Output the [x, y] coordinate of the center of the cell containing the given text.  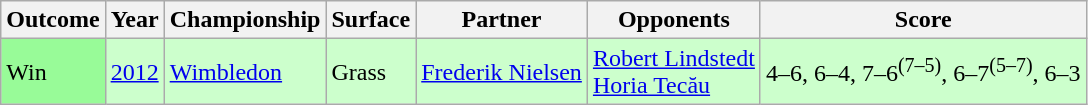
Championship [245, 20]
Score [923, 20]
Robert Lindstedt Horia Tecău [674, 72]
2012 [134, 72]
Grass [371, 72]
Frederik Nielsen [502, 72]
Win [53, 72]
Outcome [53, 20]
Opponents [674, 20]
4–6, 6–4, 7–6(7–5), 6–7(5–7), 6–3 [923, 72]
Surface [371, 20]
Wimbledon [245, 72]
Year [134, 20]
Partner [502, 20]
